Output the (X, Y) coordinate of the center of the cell containing the given text.  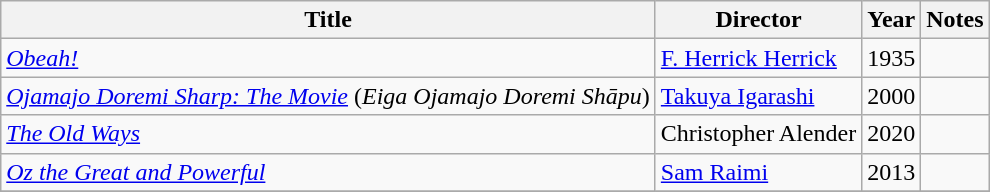
Oz the Great and Powerful (328, 172)
2020 (892, 134)
Notes (955, 20)
Takuya Igarashi (758, 96)
Obeah! (328, 58)
2000 (892, 96)
Director (758, 20)
Ojamajo Doremi Sharp: The Movie (Eiga Ojamajo Doremi Shāpu) (328, 96)
Sam Raimi (758, 172)
1935 (892, 58)
Christopher Alender (758, 134)
2013 (892, 172)
Year (892, 20)
F. Herrick Herrick (758, 58)
The Old Ways (328, 134)
Title (328, 20)
